From the cell containing the given text, extract its center point as [x, y] coordinate. 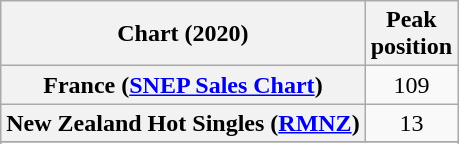
Peakposition [411, 34]
Chart (2020) [183, 34]
13 [411, 123]
France (SNEP Sales Chart) [183, 85]
New Zealand Hot Singles (RMNZ) [183, 123]
109 [411, 85]
